Return [X, Y] of the center of cell containing provided text 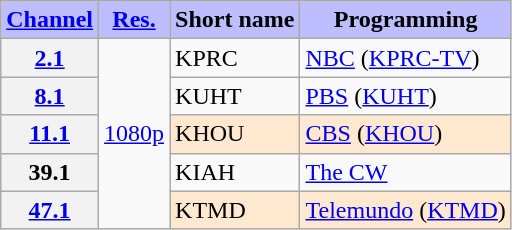
KHOU [235, 134]
Short name [235, 20]
47.1 [50, 210]
The CW [406, 172]
8.1 [50, 96]
KTMD [235, 210]
Programming [406, 20]
CBS (KHOU) [406, 134]
PBS (KUHT) [406, 96]
1080p [134, 134]
Channel [50, 20]
11.1 [50, 134]
Res. [134, 20]
39.1 [50, 172]
2.1 [50, 58]
KPRC [235, 58]
KIAH [235, 172]
KUHT [235, 96]
NBC (KPRC-TV) [406, 58]
Telemundo (KTMD) [406, 210]
